Detect which cell encompasses the target text, then output its [x, y] center coordinate. 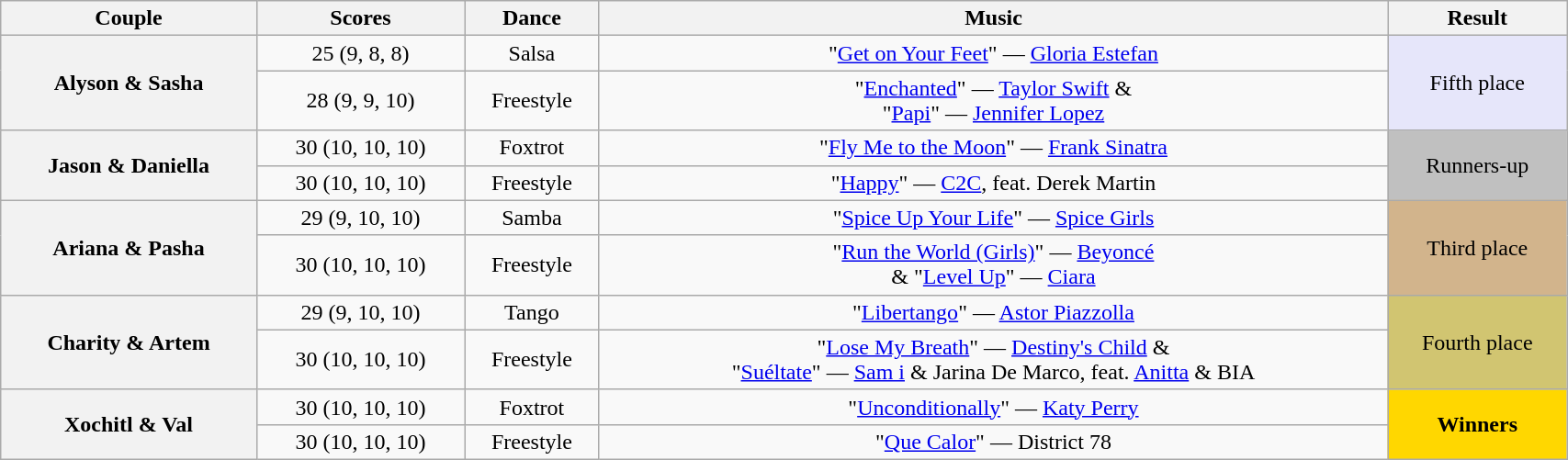
Result [1477, 18]
Fifth place [1477, 83]
Alyson & Sasha [129, 83]
Xochitl & Val [129, 424]
Salsa [532, 53]
Tango [532, 312]
"Run the World (Girls)" — Beyoncé& "Level Up" — Ciara [994, 264]
"Lose My Breath" — Destiny's Child &"Suéltate" — Sam i & Jarina De Marco, feat. Anitta & BIA [994, 360]
"Get on Your Feet" — Gloria Estefan [994, 53]
"Que Calor" — District 78 [994, 442]
25 (9, 8, 8) [360, 53]
Dance [532, 18]
28 (9, 9, 10) [360, 101]
Charity & Artem [129, 342]
Fourth place [1477, 342]
Jason & Daniella [129, 165]
"Libertango" — Astor Piazzolla [994, 312]
Winners [1477, 424]
Scores [360, 18]
Couple [129, 18]
Ariana & Pasha [129, 248]
Runners-up [1477, 165]
"Enchanted" — Taylor Swift &"Papi" — Jennifer Lopez [994, 101]
"Fly Me to the Moon" — Frank Sinatra [994, 148]
Music [994, 18]
Samba [532, 218]
"Unconditionally" — Katy Perry [994, 407]
Third place [1477, 248]
"Happy" — C2C, feat. Derek Martin [994, 183]
"Spice Up Your Life" — Spice Girls [994, 218]
